For the text-containing cell, return its midpoint in [X, Y] coordinate format. 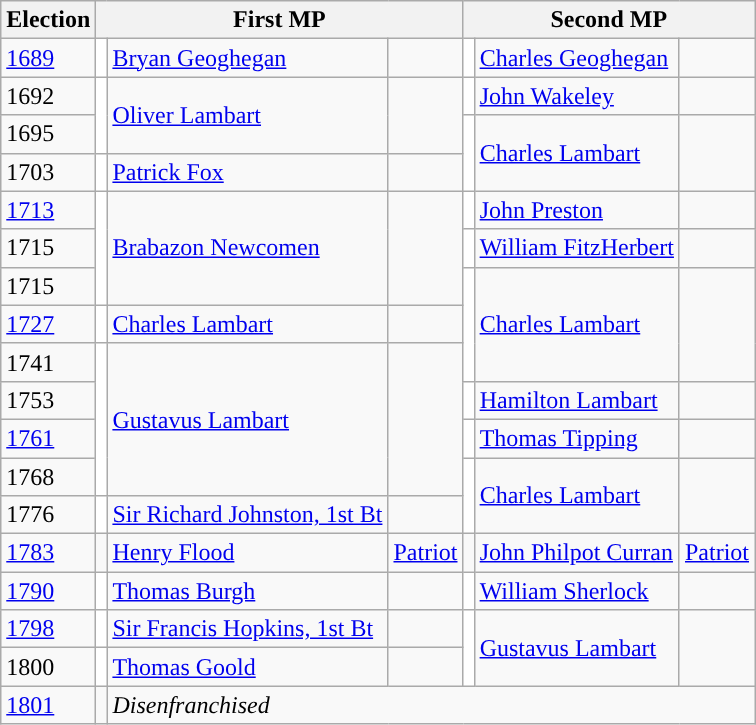
1689 [48, 58]
1753 [48, 400]
Brabazon Newcomen [248, 248]
1768 [48, 477]
John Preston [576, 210]
Disenfranchised [431, 705]
Sir Francis Hopkins, 1st Bt [248, 629]
1692 [48, 96]
1776 [48, 515]
1727 [48, 324]
Second MP [609, 20]
1703 [48, 172]
1800 [48, 667]
Thomas Tipping [576, 438]
Oliver Lambart [248, 115]
1761 [48, 438]
Election [48, 20]
William FitzHerbert [576, 248]
Patrick Fox [248, 172]
William Sherlock [576, 591]
1790 [48, 591]
Henry Flood [248, 553]
1741 [48, 362]
Bryan Geoghegan [248, 58]
Thomas Burgh [248, 591]
1798 [48, 629]
1713 [48, 210]
1801 [48, 705]
Charles Geoghegan [576, 58]
1783 [48, 553]
First MP [280, 20]
1695 [48, 134]
Sir Richard Johnston, 1st Bt [248, 515]
John Wakeley [576, 96]
John Philpot Curran [576, 553]
Hamilton Lambart [576, 400]
Thomas Goold [248, 667]
